For the text-containing cell, return its midpoint in (x, y) coordinate format. 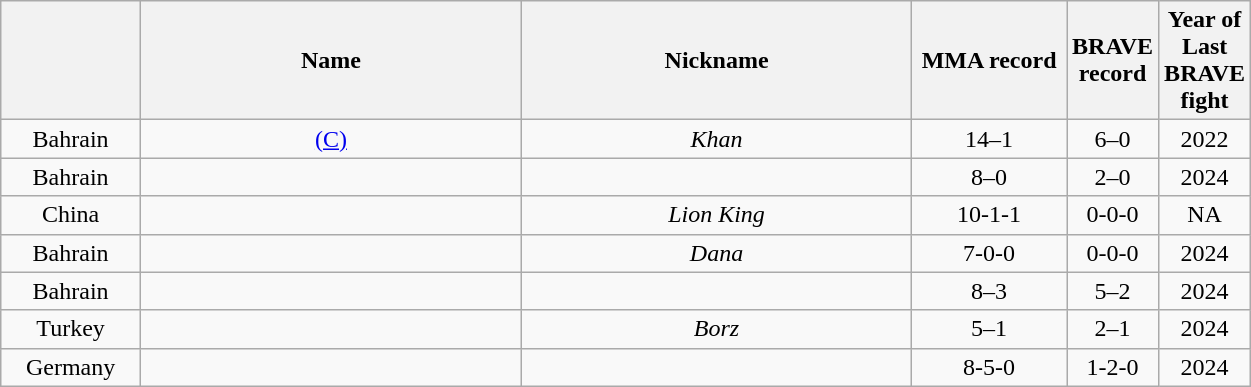
2022 (1205, 139)
8–3 (990, 291)
8–0 (990, 177)
Year of Last BRAVE fight (1205, 60)
1-2-0 (1113, 367)
Name (330, 60)
8-5-0 (990, 367)
BRAVE record (1113, 60)
6–0 (1113, 139)
NA (1205, 215)
Nickname (716, 60)
Khan (716, 139)
7-0-0 (990, 253)
5–2 (1113, 291)
14–1 (990, 139)
Germany (71, 367)
Dana (716, 253)
2–1 (1113, 329)
10-1-1 (990, 215)
MMA record (990, 60)
Lion King (716, 215)
5–1 (990, 329)
Turkey (71, 329)
Borz (716, 329)
China (71, 215)
(C) (330, 139)
2–0 (1113, 177)
